Locate the cell with the specified text and output its (x, y) center coordinate. 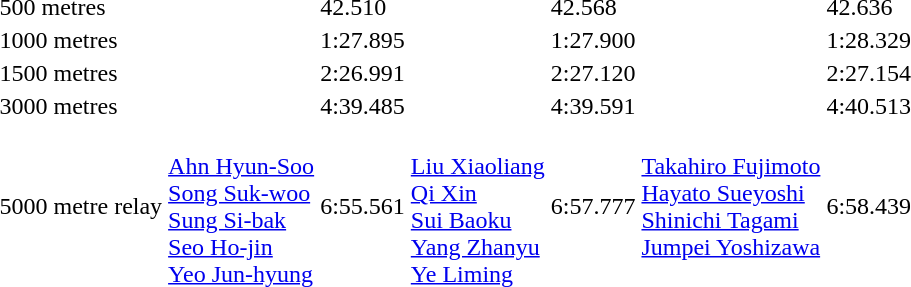
1:27.895 (363, 40)
2:27.120 (593, 73)
1:27.900 (593, 40)
4:39.591 (593, 106)
2:26.991 (363, 73)
4:39.485 (363, 106)
